Return the (X, Y) coordinate for the center point of the cell that contains the specified text.  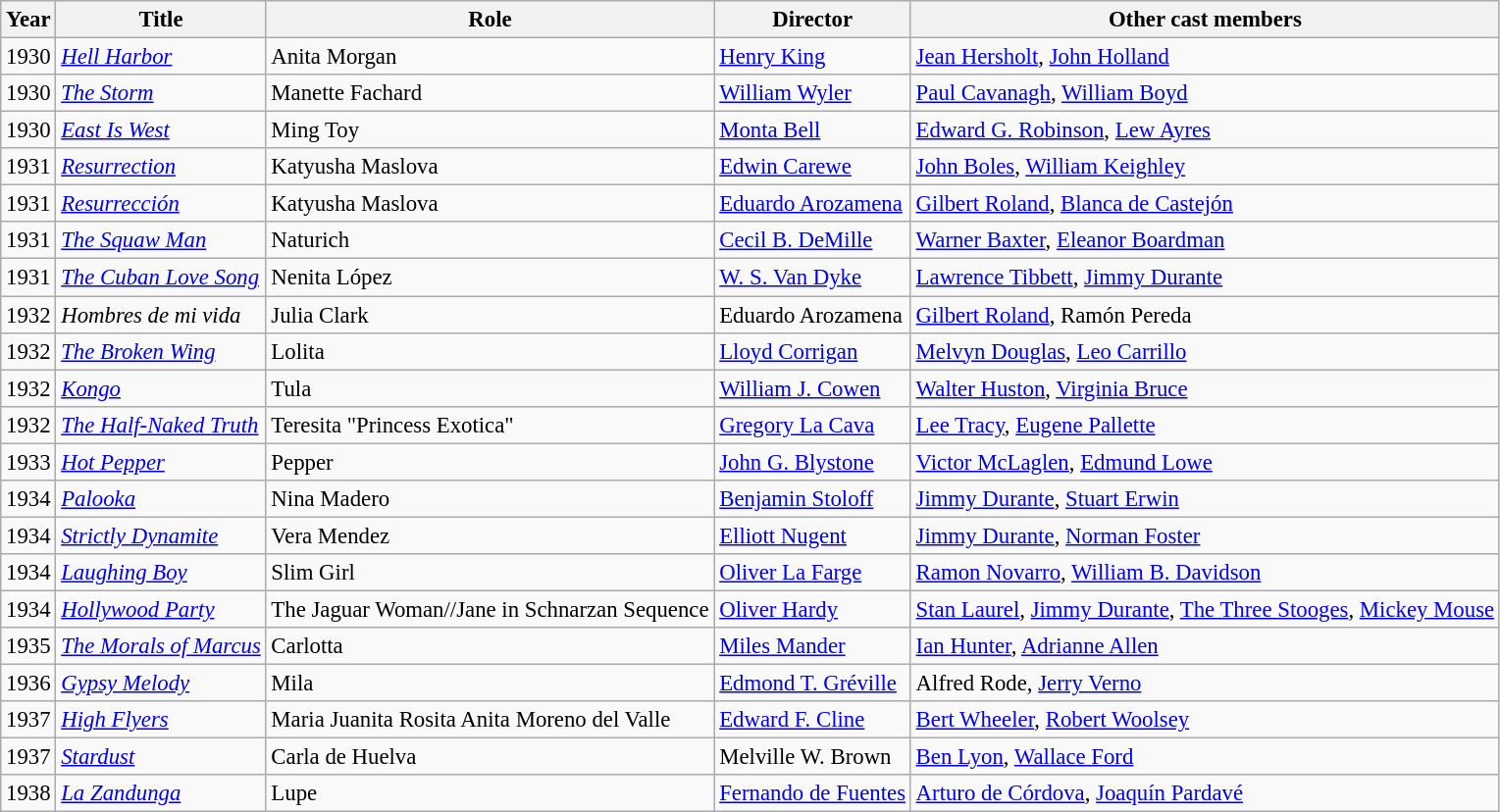
Melvyn Douglas, Leo Carrillo (1205, 351)
John G. Blystone (812, 462)
Ben Lyon, Wallace Ford (1205, 757)
Alfred Rode, Jerry Verno (1205, 684)
Kongo (161, 388)
Oliver Hardy (812, 609)
Edwin Carewe (812, 167)
Gregory La Cava (812, 425)
Manette Fachard (491, 93)
High Flyers (161, 720)
Laughing Boy (161, 573)
Resurrección (161, 204)
Lee Tracy, Eugene Pallette (1205, 425)
Lupe (491, 793)
Hombres de mi vida (161, 315)
Teresita "Princess Exotica" (491, 425)
Mila (491, 684)
Role (491, 20)
Naturich (491, 240)
Lolita (491, 351)
Cecil B. DeMille (812, 240)
Edward G. Robinson, Lew Ayres (1205, 130)
Nina Madero (491, 499)
John Boles, William Keighley (1205, 167)
Palooka (161, 499)
Melville W. Brown (812, 757)
Lawrence Tibbett, Jimmy Durante (1205, 278)
The Jaguar Woman//Jane in Schnarzan Sequence (491, 609)
Warner Baxter, Eleanor Boardman (1205, 240)
Hell Harbor (161, 57)
William Wyler (812, 93)
Ramon Novarro, William B. Davidson (1205, 573)
Monta Bell (812, 130)
Strictly Dynamite (161, 535)
Nenita López (491, 278)
Henry King (812, 57)
Fernando de Fuentes (812, 793)
Jean Hersholt, John Holland (1205, 57)
Ian Hunter, Adrianne Allen (1205, 646)
Oliver La Farge (812, 573)
Jimmy Durante, Stuart Erwin (1205, 499)
Carla de Huelva (491, 757)
Bert Wheeler, Robert Woolsey (1205, 720)
Stardust (161, 757)
Tula (491, 388)
Gilbert Roland, Ramón Pereda (1205, 315)
Resurrection (161, 167)
Paul Cavanagh, William Boyd (1205, 93)
The Squaw Man (161, 240)
Director (812, 20)
Hot Pepper (161, 462)
Title (161, 20)
Jimmy Durante, Norman Foster (1205, 535)
The Cuban Love Song (161, 278)
La Zandunga (161, 793)
Edward F. Cline (812, 720)
Gilbert Roland, Blanca de Castejón (1205, 204)
Anita Morgan (491, 57)
1933 (28, 462)
William J. Cowen (812, 388)
The Half-Naked Truth (161, 425)
Edmond T. Gréville (812, 684)
Julia Clark (491, 315)
Arturo de Córdova, Joaquín Pardavé (1205, 793)
Elliott Nugent (812, 535)
Carlotta (491, 646)
1938 (28, 793)
Other cast members (1205, 20)
W. S. Van Dyke (812, 278)
Gypsy Melody (161, 684)
Vera Mendez (491, 535)
East Is West (161, 130)
The Morals of Marcus (161, 646)
Lloyd Corrigan (812, 351)
Year (28, 20)
Stan Laurel, Jimmy Durante, The Three Stooges, Mickey Mouse (1205, 609)
Slim Girl (491, 573)
Miles Mander (812, 646)
The Broken Wing (161, 351)
Walter Huston, Virginia Bruce (1205, 388)
Hollywood Party (161, 609)
Benjamin Stoloff (812, 499)
The Storm (161, 93)
Maria Juanita Rosita Anita Moreno del Valle (491, 720)
Pepper (491, 462)
1936 (28, 684)
1935 (28, 646)
Ming Toy (491, 130)
Victor McLaglen, Edmund Lowe (1205, 462)
